Determine the (x, y) coordinate at the center of the cell enclosing the given text.  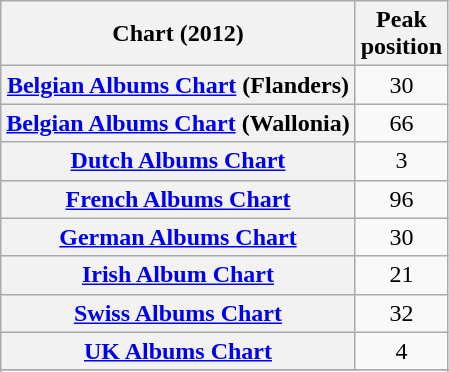
3 (401, 161)
21 (401, 275)
Dutch Albums Chart (178, 161)
Belgian Albums Chart (Flanders) (178, 85)
Swiss Albums Chart (178, 313)
Peakposition (401, 34)
96 (401, 199)
32 (401, 313)
Irish Album Chart (178, 275)
Chart (2012) (178, 34)
Belgian Albums Chart (Wallonia) (178, 123)
UK Albums Chart (178, 351)
French Albums Chart (178, 199)
German Albums Chart (178, 237)
66 (401, 123)
4 (401, 351)
